Scan for the cell matching the given text and deliver its (X, Y) coordinate at center. 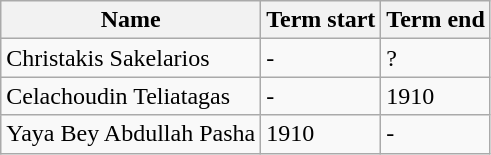
Name (131, 20)
Yaya Bey Abdullah Pasha (131, 134)
Celachoudin Teliatagas (131, 96)
Term start (321, 20)
? (436, 58)
Term end (436, 20)
Christakis Sakelarios (131, 58)
